Return (x, y) of the center of cell containing provided text 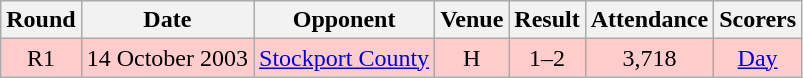
R1 (41, 58)
Stockport County (344, 58)
Opponent (344, 20)
3,718 (649, 58)
Round (41, 20)
Scorers (758, 20)
1–2 (547, 58)
Venue (472, 20)
Attendance (649, 20)
Day (758, 58)
H (472, 58)
Result (547, 20)
Date (167, 20)
14 October 2003 (167, 58)
